Detect which cell encompasses the target text, then output its [x, y] center coordinate. 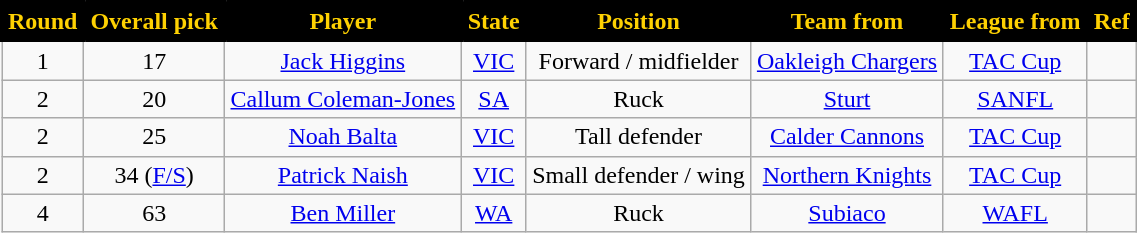
Forward / midfielder [638, 60]
Team from [847, 22]
Oakleigh Chargers [847, 60]
WAFL [1015, 213]
Subiaco [847, 213]
Tall defender [638, 137]
20 [154, 99]
Noah Balta [342, 137]
Northern Knights [847, 175]
Round [43, 22]
1 [43, 60]
Calder Cannons [847, 137]
Position [638, 22]
League from [1015, 22]
Callum Coleman-Jones [342, 99]
Sturt [847, 99]
63 [154, 213]
Jack Higgins [342, 60]
WA [494, 213]
State [494, 22]
SA [494, 99]
17 [154, 60]
SANFL [1015, 99]
Overall pick [154, 22]
25 [154, 137]
Ref [1112, 22]
Patrick Naish [342, 175]
4 [43, 213]
Ben Miller [342, 213]
34 (F/S) [154, 175]
Player [342, 22]
Small defender / wing [638, 175]
